Output the (x, y) coordinate of the center of the cell containing the given text.  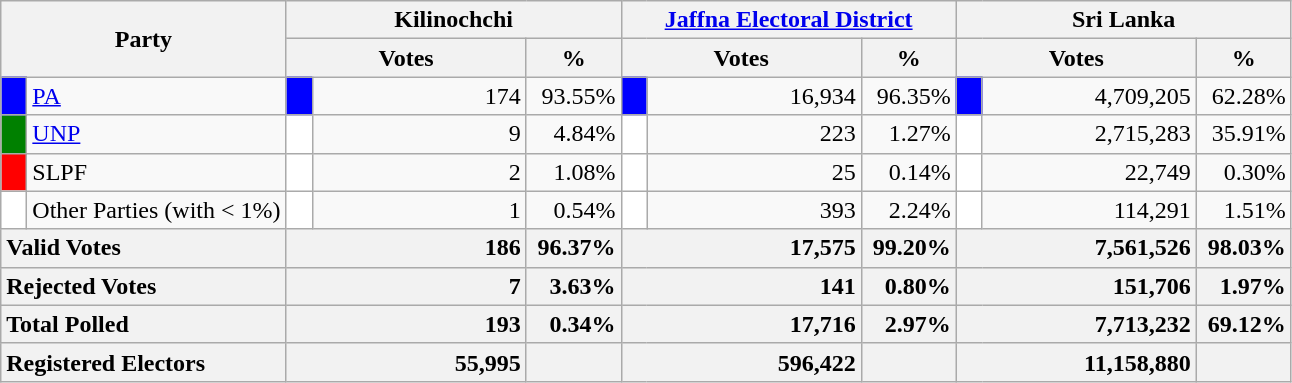
17,716 (741, 324)
93.55% (574, 96)
0.80% (908, 286)
151,706 (1076, 286)
UNP (156, 134)
Party (144, 39)
16,934 (754, 96)
114,291 (1089, 210)
1.27% (908, 134)
0.14% (908, 172)
7 (406, 286)
7,561,526 (1076, 248)
Kilinochchi (454, 20)
2 (419, 172)
193 (406, 324)
11,158,880 (1076, 362)
Rejected Votes (144, 286)
SLPF (156, 172)
35.91% (1244, 134)
62.28% (1244, 96)
Other Parties (with < 1%) (156, 210)
69.12% (1244, 324)
96.35% (908, 96)
Valid Votes (144, 248)
141 (741, 286)
22,749 (1089, 172)
9 (419, 134)
4,709,205 (1089, 96)
2,715,283 (1089, 134)
186 (406, 248)
3.63% (574, 286)
17,575 (741, 248)
Sri Lanka (1124, 20)
55,995 (406, 362)
25 (754, 172)
0.30% (1244, 172)
Registered Electors (144, 362)
Total Polled (144, 324)
0.34% (574, 324)
1 (419, 210)
4.84% (574, 134)
99.20% (908, 248)
2.97% (908, 324)
1.97% (1244, 286)
223 (754, 134)
PA (156, 96)
174 (419, 96)
393 (754, 210)
596,422 (741, 362)
1.08% (574, 172)
Jaffna Electoral District (788, 20)
98.03% (1244, 248)
2.24% (908, 210)
7,713,232 (1076, 324)
0.54% (574, 210)
1.51% (1244, 210)
96.37% (574, 248)
